From the cell containing the given text, extract its center point as (X, Y) coordinate. 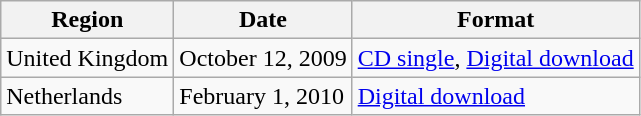
February 1, 2010 (263, 96)
Digital download (496, 96)
United Kingdom (88, 58)
Date (263, 20)
October 12, 2009 (263, 58)
Netherlands (88, 96)
Format (496, 20)
CD single, Digital download (496, 58)
Region (88, 20)
